Return the (x, y) coordinate for the center point of the cell that contains the specified text.  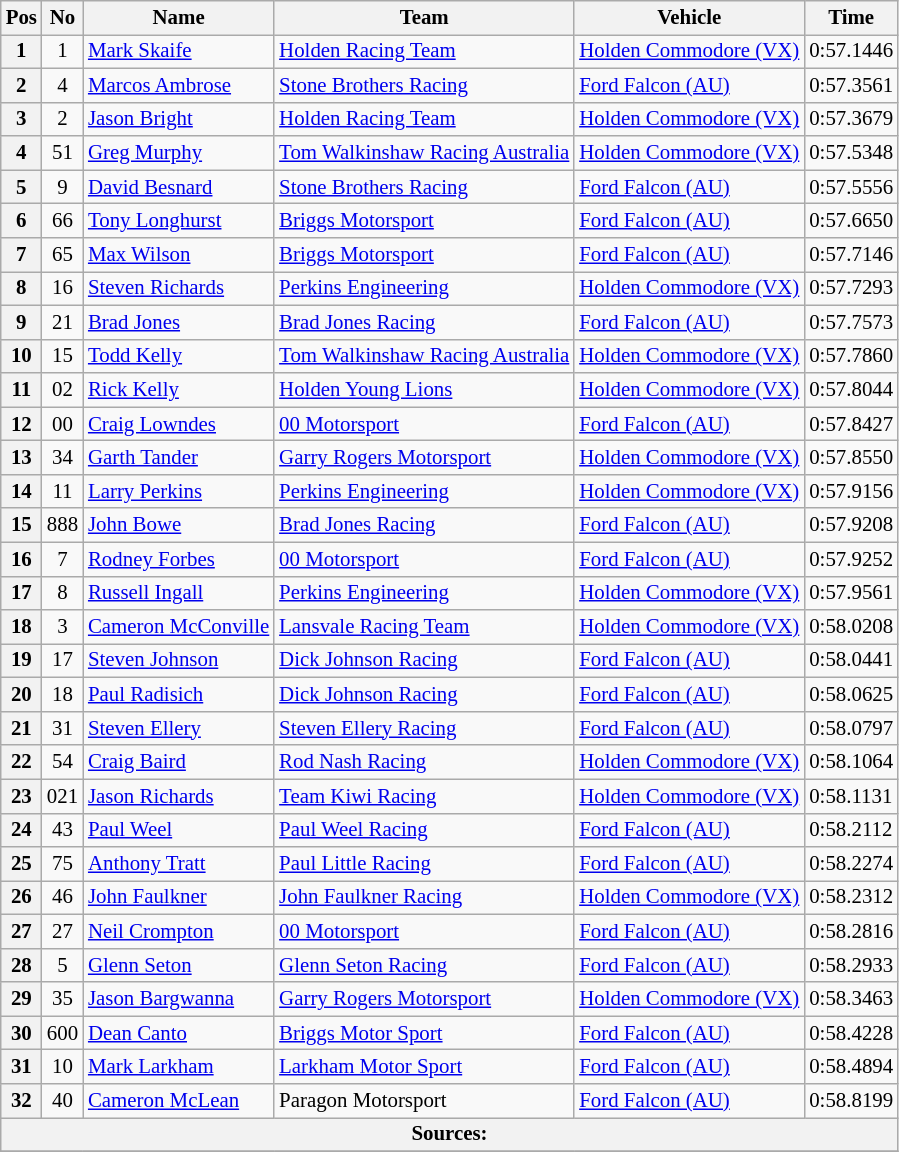
0:57.5556 (851, 187)
0:57.7860 (851, 356)
22 (22, 762)
40 (62, 1101)
26 (22, 898)
Time (851, 18)
No (62, 18)
Greg Murphy (178, 153)
Anthony Tratt (178, 864)
24 (22, 830)
14 (22, 491)
Paul Radisich (178, 695)
Pos (22, 18)
Paul Little Racing (424, 864)
Russell Ingall (178, 593)
32 (22, 1101)
00 (62, 424)
Craig Lowndes (178, 424)
0:57.7573 (851, 322)
Cameron McConville (178, 627)
0:57.9156 (851, 491)
Brad Jones (178, 322)
Craig Baird (178, 762)
John Bowe (178, 525)
0:58.8199 (851, 1101)
John Faulkner Racing (424, 898)
23 (22, 796)
0:58.2312 (851, 898)
Vehicle (689, 18)
13 (22, 458)
Mark Skaife (178, 51)
888 (62, 525)
Paragon Motorsport (424, 1101)
Rick Kelly (178, 390)
Jason Bright (178, 119)
20 (22, 695)
0:58.2933 (851, 965)
021 (62, 796)
25 (22, 864)
600 (62, 1033)
0:58.2816 (851, 931)
0:58.4894 (851, 1067)
Steven Ellery Racing (424, 728)
Holden Young Lions (424, 390)
43 (62, 830)
75 (62, 864)
19 (22, 661)
Larry Perkins (178, 491)
12 (22, 424)
Briggs Motor Sport (424, 1033)
02 (62, 390)
0:58.0797 (851, 728)
Paul Weel Racing (424, 830)
0:57.7293 (851, 288)
0:57.8044 (851, 390)
John Faulkner (178, 898)
Todd Kelly (178, 356)
0:57.9561 (851, 593)
Team (424, 18)
0:58.1064 (851, 762)
Glenn Seton (178, 965)
0:58.2274 (851, 864)
66 (62, 221)
Jason Richards (178, 796)
46 (62, 898)
Jason Bargwanna (178, 999)
Dean Canto (178, 1033)
6 (22, 221)
65 (62, 255)
David Besnard (178, 187)
0:58.4228 (851, 1033)
Sources: (450, 1135)
Steven Johnson (178, 661)
Rodney Forbes (178, 559)
0:58.2112 (851, 830)
0:57.8427 (851, 424)
29 (22, 999)
34 (62, 458)
30 (22, 1033)
Tony Longhurst (178, 221)
0:58.1131 (851, 796)
35 (62, 999)
Lansvale Racing Team (424, 627)
0:57.6650 (851, 221)
Glenn Seton Racing (424, 965)
54 (62, 762)
0:57.5348 (851, 153)
Larkham Motor Sport (424, 1067)
Max Wilson (178, 255)
Garth Tander (178, 458)
Team Kiwi Racing (424, 796)
0:58.0625 (851, 695)
Name (178, 18)
Steven Ellery (178, 728)
0:57.1446 (851, 51)
Mark Larkham (178, 1067)
0:57.3679 (851, 119)
51 (62, 153)
Rod Nash Racing (424, 762)
Paul Weel (178, 830)
0:58.3463 (851, 999)
0:57.9252 (851, 559)
0:57.7146 (851, 255)
0:58.0441 (851, 661)
28 (22, 965)
Steven Richards (178, 288)
0:57.8550 (851, 458)
Neil Crompton (178, 931)
Marcos Ambrose (178, 85)
0:57.9208 (851, 525)
0:58.0208 (851, 627)
Cameron McLean (178, 1101)
0:57.3561 (851, 85)
